From the cell containing the given text, extract its center point as (x, y) coordinate. 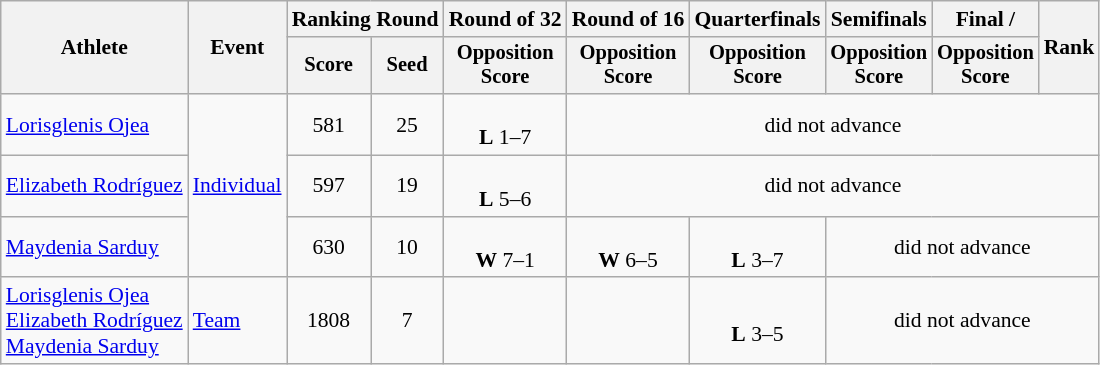
Athlete (94, 48)
Round of 32 (506, 19)
L 1–7 (506, 124)
Maydenia Sarduy (94, 248)
Final / (986, 19)
Lorisglenis Ojea (94, 124)
Elizabeth Rodríguez (94, 186)
L 5–6 (506, 186)
19 (408, 186)
W 7–1 (506, 248)
Score (329, 66)
Seed (408, 66)
L 3–5 (757, 322)
581 (329, 124)
Lorisglenis OjeaElizabeth RodríguezMaydenia Sarduy (94, 322)
630 (329, 248)
Semifinals (878, 19)
Round of 16 (628, 19)
25 (408, 124)
Ranking Round (366, 19)
Quarterfinals (757, 19)
Event (238, 48)
1808 (329, 322)
Rank (1070, 48)
W 6–5 (628, 248)
Team (238, 322)
Individual (238, 186)
L 3–7 (757, 248)
7 (408, 322)
10 (408, 248)
597 (329, 186)
